For the text-containing cell, return its midpoint in [X, Y] coordinate format. 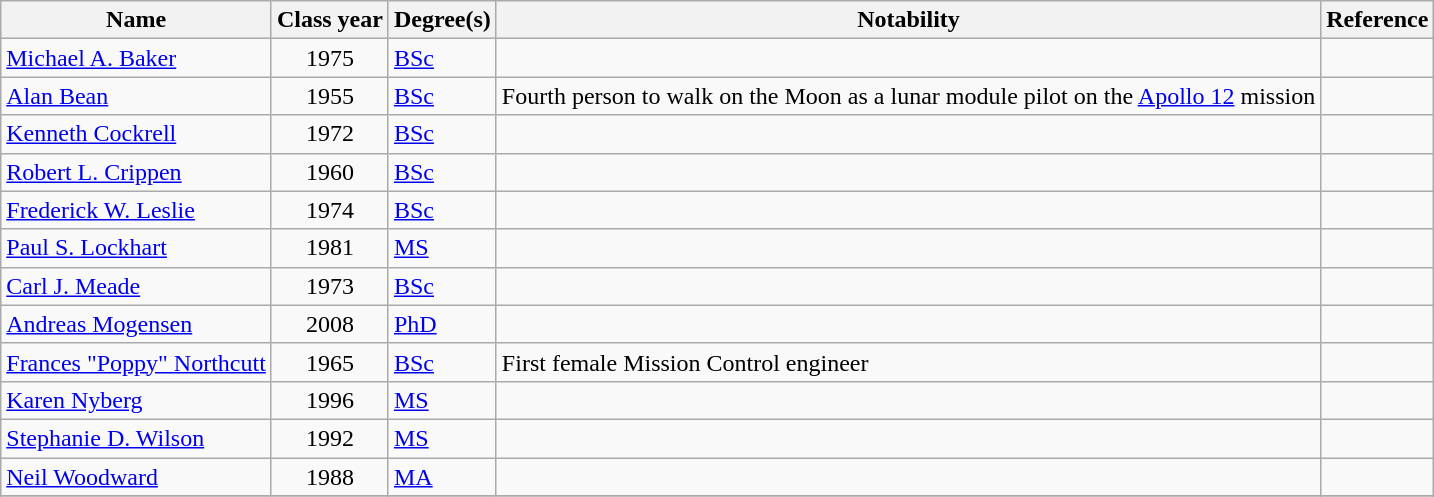
PhD [442, 324]
Neil Woodward [136, 477]
1955 [330, 96]
1972 [330, 134]
2008 [330, 324]
Karen Nyberg [136, 400]
Reference [1378, 20]
1981 [330, 248]
1988 [330, 477]
Frederick W. Leslie [136, 210]
Degree(s) [442, 20]
Frances "Poppy" Northcutt [136, 362]
Carl J. Meade [136, 286]
Class year [330, 20]
1973 [330, 286]
1996 [330, 400]
Stephanie D. Wilson [136, 438]
Kenneth Cockrell [136, 134]
1975 [330, 58]
1965 [330, 362]
MA [442, 477]
Name [136, 20]
Robert L. Crippen [136, 172]
Alan Bean [136, 96]
Notability [908, 20]
Fourth person to walk on the Moon as a lunar module pilot on the Apollo 12 mission [908, 96]
1960 [330, 172]
First female Mission Control engineer [908, 362]
Paul S. Lockhart [136, 248]
1974 [330, 210]
Michael A. Baker [136, 58]
Andreas Mogensen [136, 324]
1992 [330, 438]
